Output the [X, Y] coordinate of the center of the cell containing the given text.  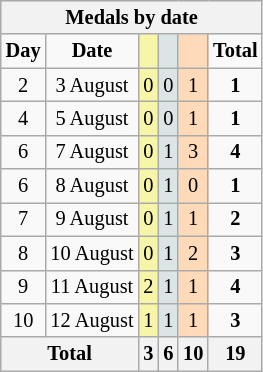
19 [235, 354]
5 August [92, 118]
8 [24, 253]
Date [92, 51]
11 August [92, 287]
12 August [92, 320]
3 August [92, 85]
10 August [92, 253]
7 [24, 219]
9 [24, 287]
7 August [92, 152]
Day [24, 51]
Medals by date [132, 17]
8 August [92, 186]
9 August [92, 219]
